From the cell containing the given text, extract its center point as (X, Y) coordinate. 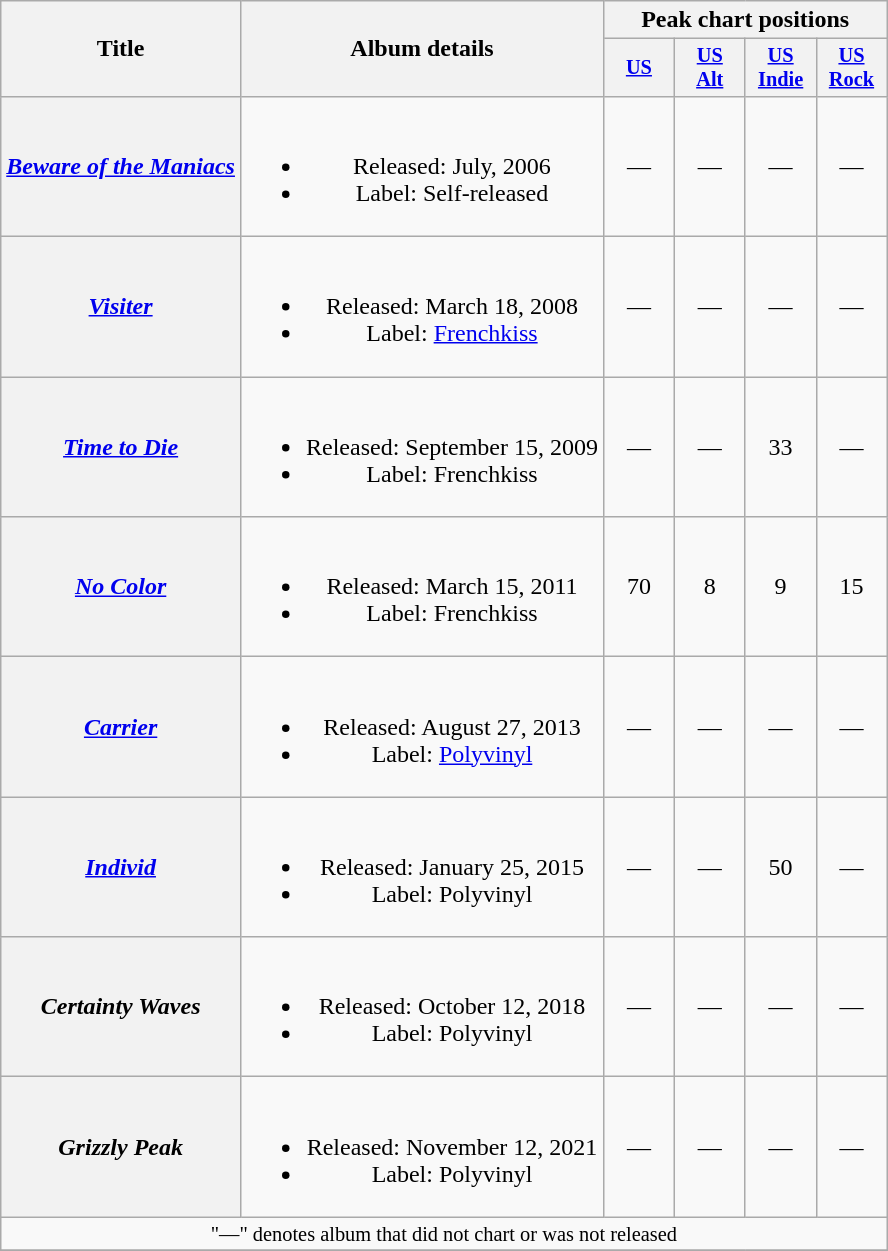
Released: August 27, 2013Label: Polyvinyl (422, 727)
33 (780, 447)
USAlt (710, 68)
Released: July, 2006Label: Self-released (422, 166)
Beware of the Maniacs (121, 166)
Released: September 15, 2009Label: Frenchkiss (422, 447)
8 (710, 587)
Album details (422, 49)
Title (121, 49)
Released: October 12, 2018Label: Polyvinyl (422, 1007)
Visiter (121, 307)
USIndie (780, 68)
Released: March 18, 2008Label: Frenchkiss (422, 307)
USRock (852, 68)
Released: November 12, 2021Label: Polyvinyl (422, 1147)
15 (852, 587)
70 (638, 587)
Peak chart positions (744, 20)
Grizzly Peak (121, 1147)
Released: January 25, 2015Label: Polyvinyl (422, 867)
No Color (121, 587)
Carrier (121, 727)
Time to Die (121, 447)
"—" denotes album that did not chart or was not released (444, 1234)
US (638, 68)
9 (780, 587)
Released: March 15, 2011Label: Frenchkiss (422, 587)
Individ (121, 867)
50 (780, 867)
Certainty Waves (121, 1007)
